Provide the [X, Y] coordinate of the cell's center where the given text is located.  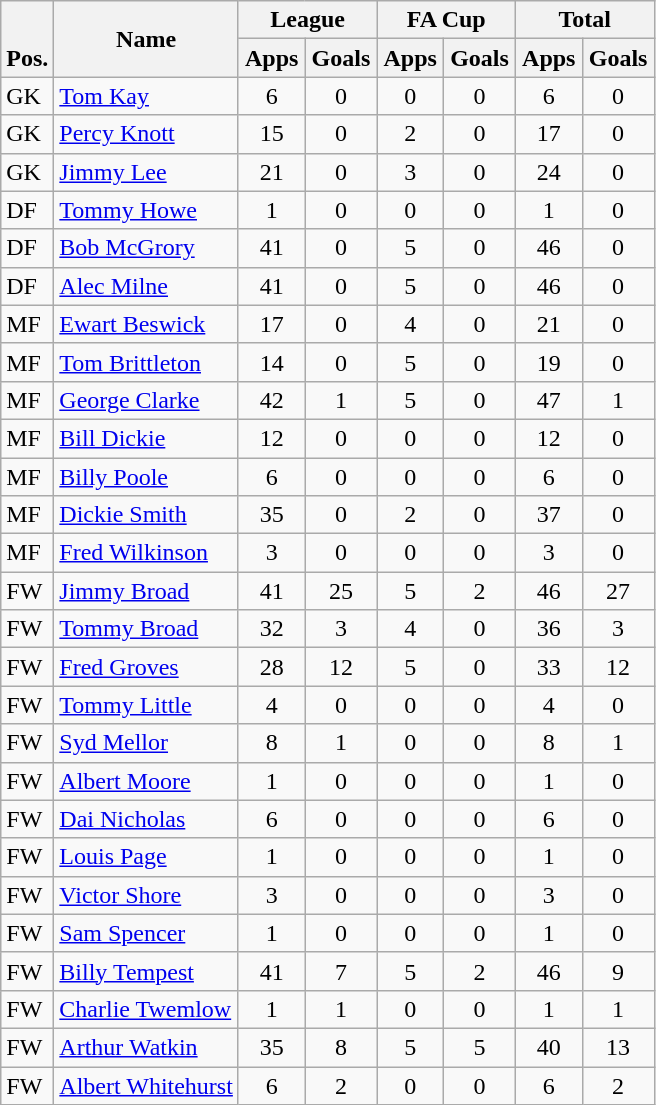
Jimmy Lee [146, 172]
Louis Page [146, 857]
Arthur Watkin [146, 1047]
13 [618, 1047]
Bob McGrory [146, 248]
Tommy Howe [146, 210]
League [308, 20]
Charlie Twemlow [146, 1009]
14 [272, 362]
Billy Poole [146, 477]
Pos. [28, 39]
7 [341, 971]
32 [272, 629]
Billy Tempest [146, 971]
Victor Shore [146, 895]
25 [341, 591]
Sam Spencer [146, 933]
Syd Mellor [146, 743]
Fred Groves [146, 667]
FA Cup [446, 20]
15 [272, 134]
Total [586, 20]
9 [618, 971]
Alec Milne [146, 286]
Tom Kay [146, 96]
Dickie Smith [146, 515]
Tommy Broad [146, 629]
Tommy Little [146, 705]
Albert Whitehurst [146, 1085]
47 [550, 400]
42 [272, 400]
40 [550, 1047]
Bill Dickie [146, 438]
Name [146, 39]
Tom Brittleton [146, 362]
Jimmy Broad [146, 591]
Albert Moore [146, 781]
24 [550, 172]
George Clarke [146, 400]
36 [550, 629]
37 [550, 515]
19 [550, 362]
27 [618, 591]
Dai Nicholas [146, 819]
Percy Knott [146, 134]
28 [272, 667]
33 [550, 667]
Ewart Beswick [146, 324]
Fred Wilkinson [146, 553]
